Provide the (x, y) coordinate of the cell's center where the given text is located.  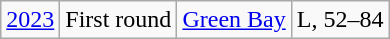
2023 (30, 20)
Green Bay (234, 20)
L, 52–84 (340, 20)
First round (118, 20)
